Locate the cell with the specified text and output its [X, Y] center coordinate. 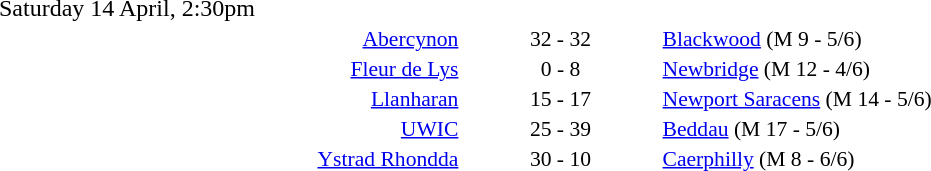
25 - 39 [560, 128]
32 - 32 [560, 38]
0 - 8 [560, 68]
15 - 17 [560, 98]
